Return [x, y] of the center of cell containing provided text 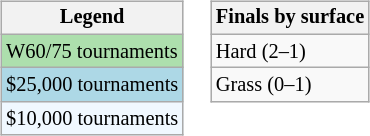
Finals by surface [290, 18]
$10,000 tournaments [92, 119]
Hard (2–1) [290, 51]
W60/75 tournaments [92, 51]
Grass (0–1) [290, 85]
$25,000 tournaments [92, 85]
Legend [92, 18]
